Capture the cell that displays the provided text and extract its (x, y) central coordinate. 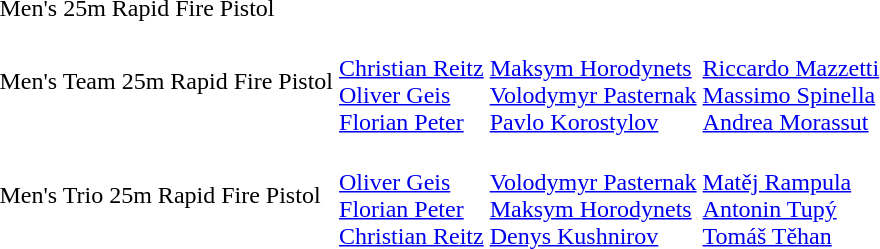
Christian ReitzOliver GeisFlorian Peter (412, 82)
Maksym HorodynetsVolodymyr PasternakPavlo Korostylov (593, 82)
